Identify which cell holds the provided text, then report its [X, Y] central coordinate. 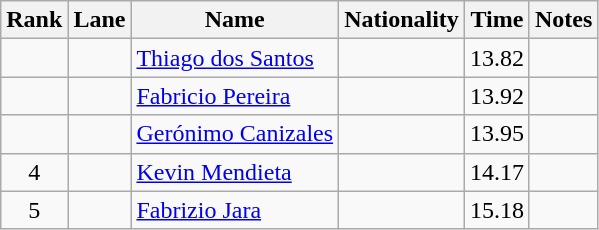
Name [235, 20]
Time [496, 20]
5 [34, 210]
Fabricio Pereira [235, 96]
13.92 [496, 96]
Thiago dos Santos [235, 58]
13.82 [496, 58]
Notes [563, 20]
15.18 [496, 210]
Lane [100, 20]
13.95 [496, 134]
Kevin Mendieta [235, 172]
Gerónimo Canizales [235, 134]
Fabrizio Jara [235, 210]
Nationality [402, 20]
Rank [34, 20]
4 [34, 172]
14.17 [496, 172]
